Locate the cell with the specified text and output its [X, Y] center coordinate. 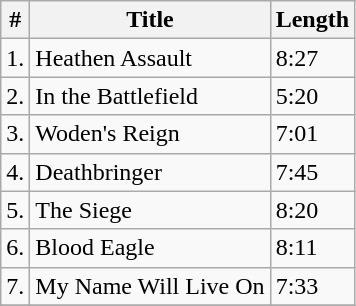
5:20 [312, 96]
Woden's Reign [150, 134]
Blood Eagle [150, 248]
8:11 [312, 248]
The Siege [150, 210]
In the Battlefield [150, 96]
Length [312, 20]
8:20 [312, 210]
7:33 [312, 286]
3. [16, 134]
2. [16, 96]
6. [16, 248]
# [16, 20]
4. [16, 172]
1. [16, 58]
Title [150, 20]
7. [16, 286]
Deathbringer [150, 172]
Heathen Assault [150, 58]
5. [16, 210]
My Name Will Live On [150, 286]
8:27 [312, 58]
7:45 [312, 172]
7:01 [312, 134]
